Pinpoint the cell where the given text exists, returning its (X, Y) midpoint coordinate. 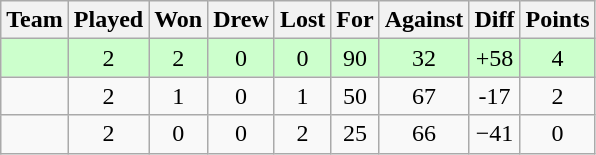
32 (424, 58)
66 (424, 134)
90 (355, 58)
Lost (302, 20)
Team (35, 20)
+58 (494, 58)
For (355, 20)
−41 (494, 134)
4 (558, 58)
Points (558, 20)
-17 (494, 96)
67 (424, 96)
Played (108, 20)
Diff (494, 20)
50 (355, 96)
Won (178, 20)
Against (424, 20)
Drew (242, 20)
25 (355, 134)
